Return (x, y) of the center of cell containing provided text 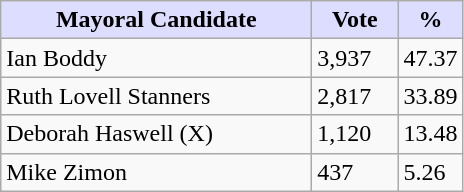
437 (355, 172)
3,937 (355, 58)
Ian Boddy (156, 58)
5.26 (430, 172)
% (430, 20)
1,120 (355, 134)
Deborah Haswell (X) (156, 134)
47.37 (430, 58)
Vote (355, 20)
Mayoral Candidate (156, 20)
2,817 (355, 96)
Mike Zimon (156, 172)
Ruth Lovell Stanners (156, 96)
33.89 (430, 96)
13.48 (430, 134)
